Determine the (X, Y) coordinate at the center of the cell enclosing the given text.  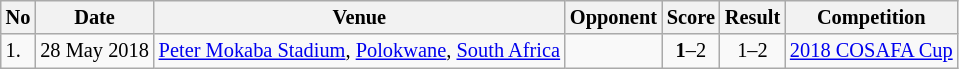
Opponent (614, 17)
No (18, 17)
Result (752, 17)
Venue (360, 17)
Peter Mokaba Stadium, Polokwane, South Africa (360, 51)
Date (94, 17)
Score (691, 17)
1. (18, 51)
2018 COSAFA Cup (871, 51)
Competition (871, 17)
28 May 2018 (94, 51)
